Return [x, y] of the center of cell containing provided text 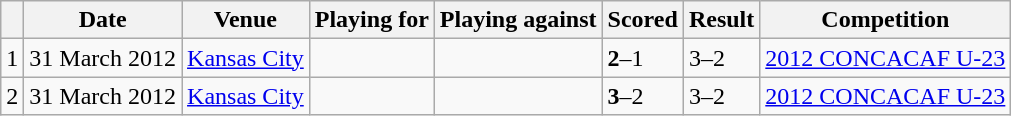
Playing against [518, 20]
Scored [642, 20]
2–1 [642, 58]
Date [103, 20]
Playing for [372, 20]
Result [721, 20]
Competition [886, 20]
2 [12, 96]
1 [12, 58]
Venue [246, 20]
